Scan for the cell matching the given text and deliver its (X, Y) coordinate at center. 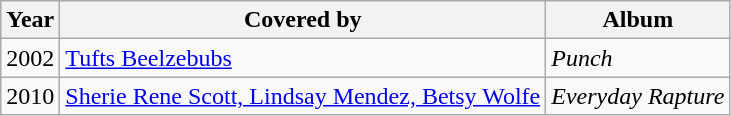
2002 (30, 58)
Covered by (303, 20)
2010 (30, 96)
Punch (638, 58)
Album (638, 20)
Tufts Beelzebubs (303, 58)
Everyday Rapture (638, 96)
Year (30, 20)
Sherie Rene Scott, Lindsay Mendez, Betsy Wolfe (303, 96)
